Search for the cell housing the specified text and yield its (x, y) center coordinate. 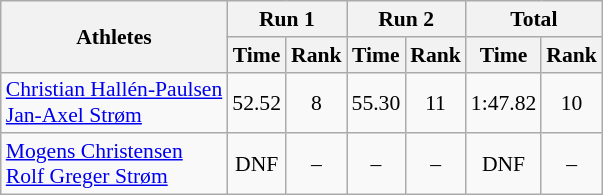
11 (436, 102)
10 (572, 102)
Total (534, 19)
Run 1 (286, 19)
Mogens ChristensenRolf Greger Strøm (114, 164)
Christian Hallén-PaulsenJan-Axel Strøm (114, 102)
1:47.82 (504, 102)
Run 2 (406, 19)
55.30 (376, 102)
52.52 (256, 102)
8 (316, 102)
Athletes (114, 36)
